Capture the cell that displays the provided text and extract its [X, Y] central coordinate. 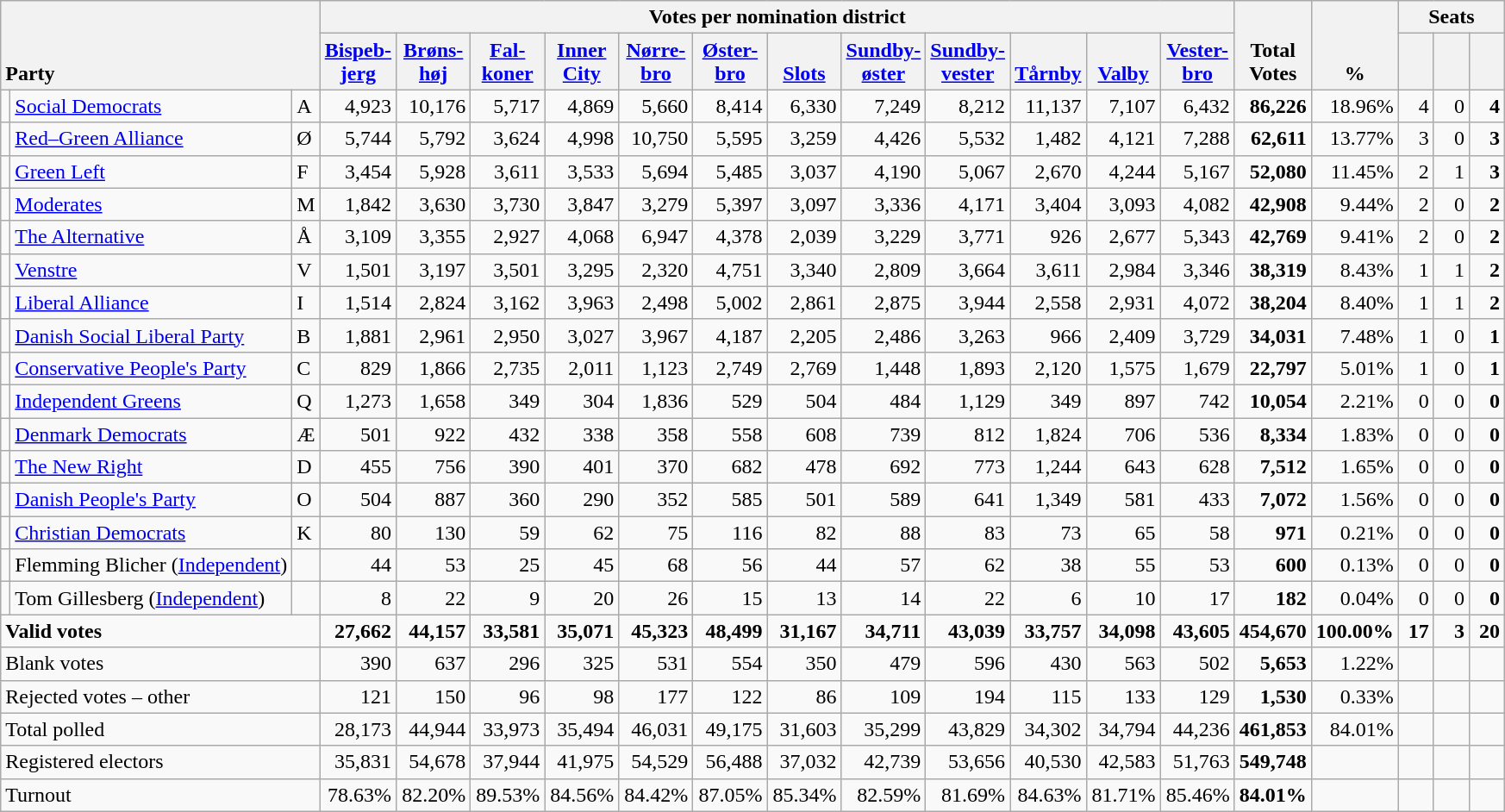
34,711 [884, 631]
45,323 [656, 631]
1,836 [656, 401]
432 [508, 434]
304 [582, 401]
Danish People's Party [152, 500]
38 [1048, 565]
5,717 [508, 106]
28,173 [358, 729]
966 [1048, 335]
3,109 [358, 237]
Bispeb- jerg [358, 62]
Seats [1452, 17]
3,197 [434, 270]
88 [884, 533]
502 [1197, 664]
Christian Democrats [152, 533]
11.45% [1355, 172]
2,320 [656, 270]
33,581 [508, 631]
563 [1123, 664]
643 [1123, 467]
2,809 [884, 270]
6,330 [804, 106]
37,944 [508, 762]
35,071 [582, 631]
692 [884, 467]
5,397 [730, 204]
7,249 [884, 106]
8,212 [968, 106]
1,501 [358, 270]
897 [1123, 401]
352 [656, 500]
49,175 [730, 729]
0.13% [1355, 565]
51,763 [1197, 762]
A [306, 106]
637 [434, 664]
Denmark Democrats [152, 434]
5,167 [1197, 172]
1,244 [1048, 467]
31,167 [804, 631]
0.21% [1355, 533]
116 [730, 533]
44,236 [1197, 729]
2.21% [1355, 401]
1.22% [1355, 664]
86,226 [1272, 106]
3,259 [804, 139]
84.56% [582, 795]
Å [306, 237]
6 [1048, 598]
296 [508, 664]
1,482 [1048, 139]
54,529 [656, 762]
7.48% [1355, 335]
53,656 [968, 762]
6,432 [1197, 106]
8 [358, 598]
10,054 [1272, 401]
98 [582, 696]
109 [884, 696]
25 [508, 565]
1,842 [358, 204]
531 [656, 664]
82.59% [884, 795]
130 [434, 533]
1,514 [358, 303]
4,244 [1123, 172]
81.69% [968, 795]
7,107 [1123, 106]
82.20% [434, 795]
46,031 [656, 729]
58 [1197, 533]
Sundby- øster [884, 62]
Rejected votes – other [160, 696]
52,080 [1272, 172]
9 [508, 598]
35,831 [358, 762]
3,340 [804, 270]
1.56% [1355, 500]
5,653 [1272, 664]
55 [1123, 565]
62,611 [1272, 139]
2,120 [1048, 368]
3,624 [508, 139]
554 [730, 664]
84.42% [656, 795]
8.40% [1355, 303]
7,288 [1197, 139]
87.05% [730, 795]
115 [1048, 696]
Social Democrats [152, 106]
15 [730, 598]
K [306, 533]
V [306, 270]
122 [730, 696]
2,950 [508, 335]
31,603 [804, 729]
3,963 [582, 303]
682 [730, 467]
D [306, 467]
83 [968, 533]
194 [968, 696]
430 [1048, 664]
78.63% [358, 795]
0.04% [1355, 598]
2,769 [804, 368]
33,973 [508, 729]
8.43% [1355, 270]
129 [1197, 696]
1,448 [884, 368]
13.77% [1355, 139]
2,677 [1123, 237]
3,355 [434, 237]
1,530 [1272, 696]
558 [730, 434]
454,670 [1272, 631]
706 [1123, 434]
3,944 [968, 303]
41,975 [582, 762]
739 [884, 434]
829 [358, 368]
177 [656, 696]
Venstre [152, 270]
14 [884, 598]
Æ [306, 434]
37,032 [804, 762]
85.46% [1197, 795]
Sundby- vester [968, 62]
54,678 [434, 762]
5,595 [730, 139]
Valby [1123, 62]
38,319 [1272, 270]
536 [1197, 434]
3,263 [968, 335]
461,853 [1272, 729]
5,532 [968, 139]
65 [1123, 533]
4,187 [730, 335]
Flemming Blicher (Independent) [152, 565]
1,881 [358, 335]
38,204 [1272, 303]
35,299 [884, 729]
The New Right [152, 467]
85.34% [804, 795]
549,748 [1272, 762]
35,494 [582, 729]
3,037 [804, 172]
Q [306, 401]
Tom Gillesberg (Independent) [152, 598]
Ø [306, 139]
1,129 [968, 401]
1,866 [434, 368]
479 [884, 664]
7,512 [1272, 467]
4,869 [582, 106]
3,162 [508, 303]
2,039 [804, 237]
3,027 [582, 335]
96 [508, 696]
2,875 [884, 303]
44,157 [434, 631]
100.00% [1355, 631]
370 [656, 467]
3,346 [1197, 270]
641 [968, 500]
971 [1272, 533]
26 [656, 598]
Slots [804, 62]
Votes per nomination district [777, 17]
360 [508, 500]
1.83% [1355, 434]
182 [1272, 598]
150 [434, 696]
22,797 [1272, 368]
887 [434, 500]
43,605 [1197, 631]
1,679 [1197, 368]
0.33% [1355, 696]
34,794 [1123, 729]
% [1355, 45]
5,660 [656, 106]
2,861 [804, 303]
4,190 [884, 172]
68 [656, 565]
4,923 [358, 106]
2,735 [508, 368]
81.71% [1123, 795]
3,404 [1048, 204]
3,501 [508, 270]
Red–Green Alliance [152, 139]
Total Votes [1272, 45]
2,931 [1123, 303]
Blank votes [160, 664]
484 [884, 401]
5.01% [1355, 368]
9.44% [1355, 204]
4,998 [582, 139]
Vester- bro [1197, 62]
585 [730, 500]
478 [804, 467]
Registered electors [160, 762]
2,011 [582, 368]
C [306, 368]
1,893 [968, 368]
812 [968, 434]
3,730 [508, 204]
1,824 [1048, 434]
2,961 [434, 335]
600 [1272, 565]
1,658 [434, 401]
Valid votes [160, 631]
82 [804, 533]
Independent Greens [152, 401]
10,176 [434, 106]
5,067 [968, 172]
Fal- koner [508, 62]
5,002 [730, 303]
11,137 [1048, 106]
Liberal Alliance [152, 303]
45 [582, 565]
56 [730, 565]
1,123 [656, 368]
2,498 [656, 303]
608 [804, 434]
Party [160, 45]
34,031 [1272, 335]
48,499 [730, 631]
596 [968, 664]
581 [1123, 500]
2,670 [1048, 172]
43,829 [968, 729]
773 [968, 467]
1,349 [1048, 500]
7,072 [1272, 500]
3,279 [656, 204]
73 [1048, 533]
Green Left [152, 172]
290 [582, 500]
133 [1123, 696]
3,967 [656, 335]
10 [1123, 598]
10,750 [656, 139]
Danish Social Liberal Party [152, 335]
M [306, 204]
121 [358, 696]
589 [884, 500]
33,757 [1048, 631]
2,749 [730, 368]
628 [1197, 467]
922 [434, 434]
1.65% [1355, 467]
42,908 [1272, 204]
2,984 [1123, 270]
O [306, 500]
Moderates [152, 204]
1,273 [358, 401]
4,378 [730, 237]
89.53% [508, 795]
338 [582, 434]
34,098 [1123, 631]
3,229 [884, 237]
433 [1197, 500]
3,295 [582, 270]
4,121 [1123, 139]
5,694 [656, 172]
3,771 [968, 237]
350 [804, 664]
2,409 [1123, 335]
43,039 [968, 631]
5,792 [434, 139]
3,664 [968, 270]
40,530 [1048, 762]
2,486 [884, 335]
27,662 [358, 631]
325 [582, 664]
F [306, 172]
5,343 [1197, 237]
34,302 [1048, 729]
59 [508, 533]
5,485 [730, 172]
3,454 [358, 172]
1,575 [1123, 368]
57 [884, 565]
4,426 [884, 139]
6,947 [656, 237]
56,488 [730, 762]
Turnout [160, 795]
2,927 [508, 237]
86 [804, 696]
3,729 [1197, 335]
5,928 [434, 172]
4,068 [582, 237]
The Alternative [152, 237]
401 [582, 467]
455 [358, 467]
2,824 [434, 303]
Total polled [160, 729]
4,082 [1197, 204]
3,630 [434, 204]
Nørre- bro [656, 62]
Conservative People's Party [152, 368]
Brøns- høj [434, 62]
742 [1197, 401]
75 [656, 533]
529 [730, 401]
80 [358, 533]
18.96% [1355, 106]
358 [656, 434]
4,072 [1197, 303]
3,847 [582, 204]
I [306, 303]
B [306, 335]
Øster- bro [730, 62]
756 [434, 467]
2,558 [1048, 303]
Tårnby [1048, 62]
2,205 [804, 335]
3,336 [884, 204]
8,414 [730, 106]
8,334 [1272, 434]
4,171 [968, 204]
42,739 [884, 762]
4,751 [730, 270]
3,093 [1123, 204]
42,769 [1272, 237]
9.41% [1355, 237]
926 [1048, 237]
13 [804, 598]
3,097 [804, 204]
Inner City [582, 62]
5,744 [358, 139]
44,944 [434, 729]
42,583 [1123, 762]
84.63% [1048, 795]
3,533 [582, 172]
